Detect which cell encompasses the target text, then output its (X, Y) center coordinate. 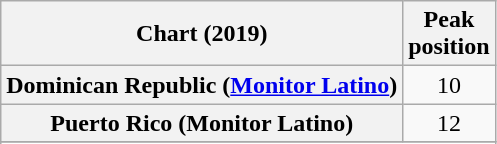
10 (449, 85)
Dominican Republic (Monitor Latino) (202, 85)
Chart (2019) (202, 34)
Peakposition (449, 34)
Puerto Rico (Monitor Latino) (202, 123)
12 (449, 123)
